Scan for the cell matching the given text and deliver its (x, y) coordinate at center. 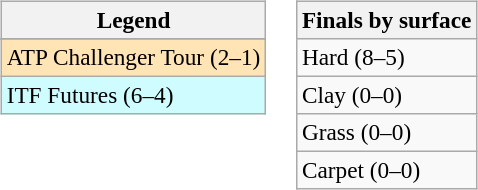
Carpet (0–0) (387, 171)
Grass (0–0) (387, 133)
Finals by surface (387, 20)
ITF Futures (6–4) (133, 95)
ATP Challenger Tour (2–1) (133, 57)
Clay (0–0) (387, 95)
Hard (8–5) (387, 57)
Legend (133, 20)
